Provide the (x, y) coordinate of the cell's center where the given text is located.  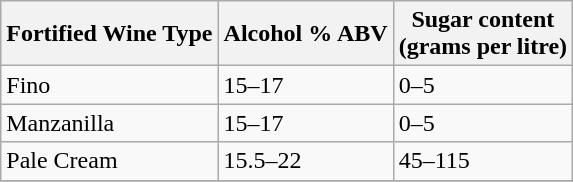
Alcohol % ABV (306, 34)
15.5–22 (306, 161)
Manzanilla (110, 123)
45–115 (482, 161)
Sugar content(grams per litre) (482, 34)
Pale Cream (110, 161)
Fortified Wine Type (110, 34)
Fino (110, 85)
